Scan for the cell matching the given text and deliver its (X, Y) coordinate at center. 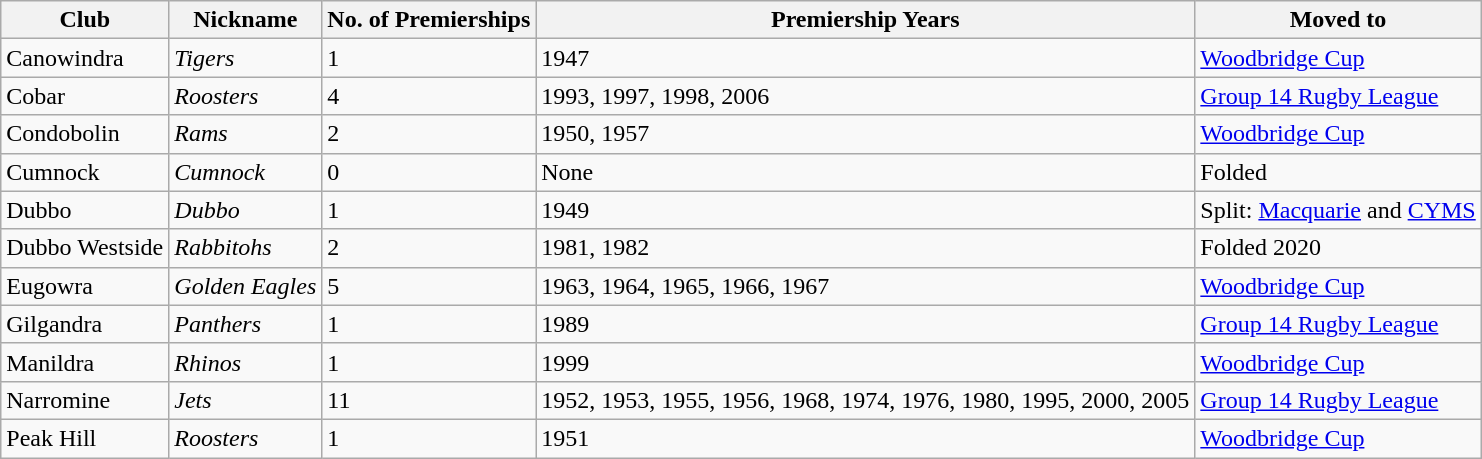
1993, 1997, 1998, 2006 (866, 96)
Rhinos (246, 362)
Folded (1338, 172)
5 (429, 286)
0 (429, 172)
1951 (866, 438)
1999 (866, 362)
Condobolin (85, 134)
1981, 1982 (866, 248)
Rabbitohs (246, 248)
Nickname (246, 20)
Eugowra (85, 286)
Jets (246, 400)
Cobar (85, 96)
1952, 1953, 1955, 1956, 1968, 1974, 1976, 1980, 1995, 2000, 2005 (866, 400)
Split: Macquarie and CYMS (1338, 210)
Gilgandra (85, 324)
Premiership Years (866, 20)
No. of Premierships (429, 20)
Canowindra (85, 58)
Folded 2020 (1338, 248)
Peak Hill (85, 438)
1950, 1957 (866, 134)
Panthers (246, 324)
11 (429, 400)
Tigers (246, 58)
Rams (246, 134)
1949 (866, 210)
1963, 1964, 1965, 1966, 1967 (866, 286)
1947 (866, 58)
Manildra (85, 362)
Moved to (1338, 20)
Golden Eagles (246, 286)
Dubbo Westside (85, 248)
None (866, 172)
1989 (866, 324)
Club (85, 20)
4 (429, 96)
Narromine (85, 400)
